Find where the given text appears and provide that cell's center as (X, Y) coordinate. 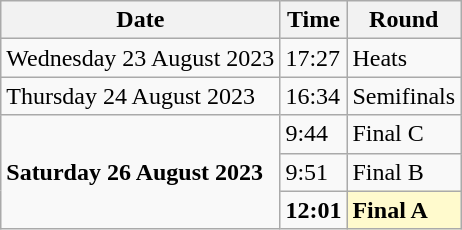
Saturday 26 August 2023 (140, 172)
Wednesday 23 August 2023 (140, 58)
9:44 (314, 134)
Time (314, 20)
Final C (404, 134)
Final B (404, 172)
Date (140, 20)
16:34 (314, 96)
12:01 (314, 210)
Round (404, 20)
Heats (404, 58)
Final A (404, 210)
Thursday 24 August 2023 (140, 96)
9:51 (314, 172)
17:27 (314, 58)
Semifinals (404, 96)
